Return (X, Y) of the center of cell containing provided text 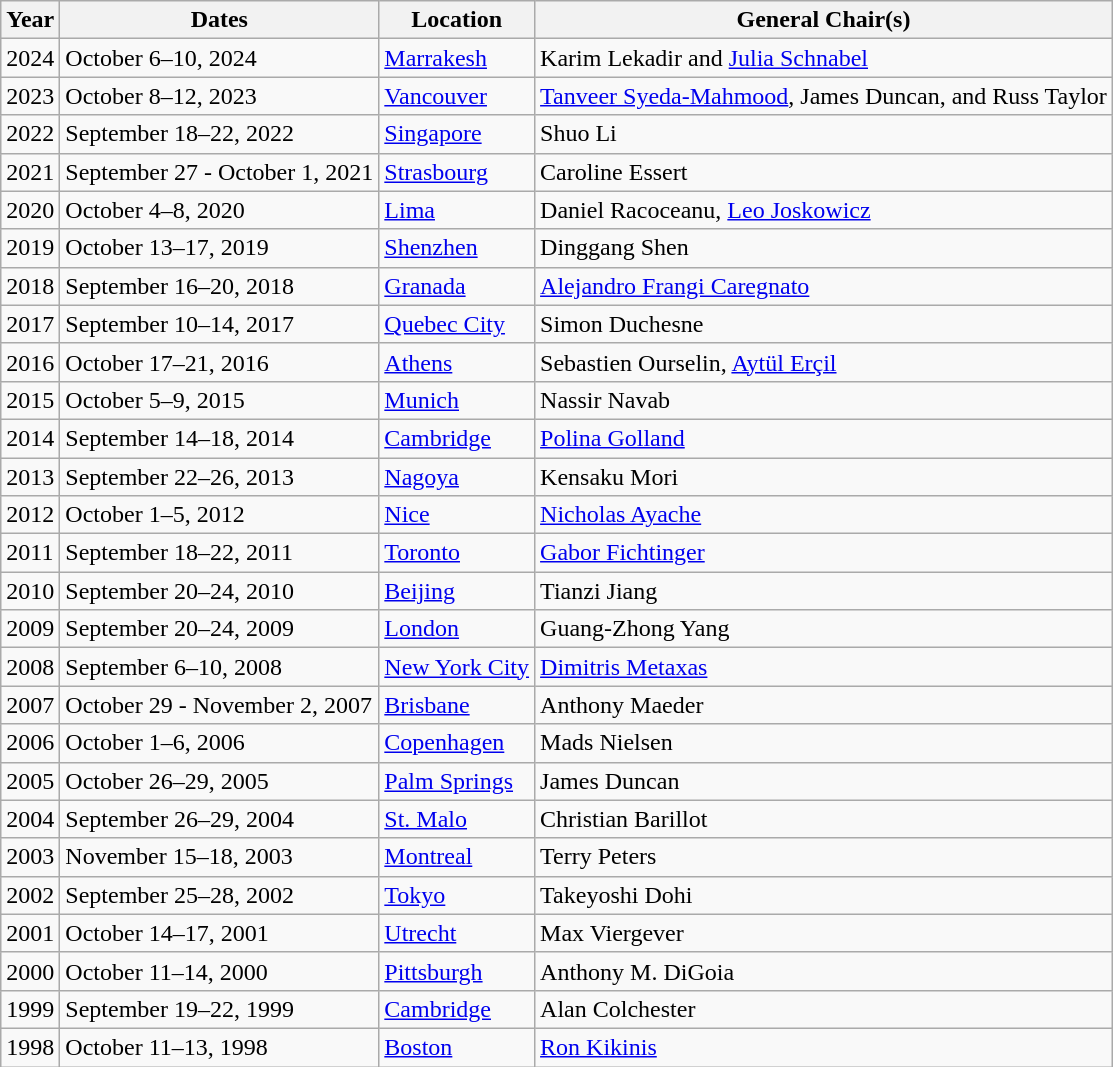
September 20–24, 2010 (220, 591)
Toronto (457, 553)
2010 (30, 591)
Palm Springs (457, 781)
September 26–29, 2004 (220, 819)
September 19–22, 1999 (220, 1009)
2020 (30, 210)
Daniel Racoceanu, Leo Joskowicz (824, 210)
2008 (30, 667)
Dinggang Shen (824, 248)
Tianzi Jiang (824, 591)
2011 (30, 553)
Quebec City (457, 324)
Guang-Zhong Yang (824, 629)
2005 (30, 781)
October 5–9, 2015 (220, 400)
Beijing (457, 591)
2017 (30, 324)
2024 (30, 58)
Max Viergever (824, 933)
September 20–24, 2009 (220, 629)
Nice (457, 515)
2022 (30, 134)
Strasbourg (457, 172)
Shenzhen (457, 248)
Alejandro Frangi Caregnato (824, 286)
James Duncan (824, 781)
Munich (457, 400)
1998 (30, 1047)
Brisbane (457, 705)
London (457, 629)
2006 (30, 743)
2015 (30, 400)
Year (30, 20)
Tokyo (457, 895)
Kensaku Mori (824, 477)
Anthony Maeder (824, 705)
2016 (30, 362)
Vancouver (457, 96)
2013 (30, 477)
2003 (30, 857)
October 4–8, 2020 (220, 210)
Nicholas Ayache (824, 515)
2021 (30, 172)
Athens (457, 362)
Marrakesh (457, 58)
New York City (457, 667)
October 13–17, 2019 (220, 248)
October 8–12, 2023 (220, 96)
2023 (30, 96)
September 16–20, 2018 (220, 286)
St. Malo (457, 819)
2007 (30, 705)
2018 (30, 286)
2004 (30, 819)
October 11–13, 1998 (220, 1047)
September 14–18, 2014 (220, 438)
2000 (30, 971)
Karim Lekadir and Julia Schnabel (824, 58)
2012 (30, 515)
September 25–28, 2002 (220, 895)
Pittsburgh (457, 971)
Alan Colchester (824, 1009)
October 14–17, 2001 (220, 933)
Mads Nielsen (824, 743)
October 6–10, 2024 (220, 58)
2002 (30, 895)
October 17–21, 2016 (220, 362)
Lima (457, 210)
Ron Kikinis (824, 1047)
Utrecht (457, 933)
Shuo Li (824, 134)
Gabor Fichtinger (824, 553)
Terry Peters (824, 857)
Anthony M. DiGoia (824, 971)
Takeyoshi Dohi (824, 895)
October 11–14, 2000 (220, 971)
2001 (30, 933)
Granada (457, 286)
October 1–5, 2012 (220, 515)
Sebastien Ourselin, Aytül Erçil (824, 362)
Location (457, 20)
General Chair(s) (824, 20)
November 15–18, 2003 (220, 857)
October 29 - November 2, 2007 (220, 705)
Polina Golland (824, 438)
September 22–26, 2013 (220, 477)
2014 (30, 438)
Christian Barillot (824, 819)
2019 (30, 248)
Dimitris Metaxas (824, 667)
Montreal (457, 857)
Caroline Essert (824, 172)
Simon Duchesne (824, 324)
1999 (30, 1009)
Tanveer Syeda-Mahmood, James Duncan, and Russ Taylor (824, 96)
September 6–10, 2008 (220, 667)
Copenhagen (457, 743)
Nagoya (457, 477)
October 26–29, 2005 (220, 781)
September 27 - October 1, 2021 (220, 172)
Singapore (457, 134)
September 18–22, 2022 (220, 134)
September 10–14, 2017 (220, 324)
2009 (30, 629)
Dates (220, 20)
Boston (457, 1047)
September 18–22, 2011 (220, 553)
Nassir Navab (824, 400)
October 1–6, 2006 (220, 743)
